Scan for the cell matching the given text and deliver its [x, y] coordinate at center. 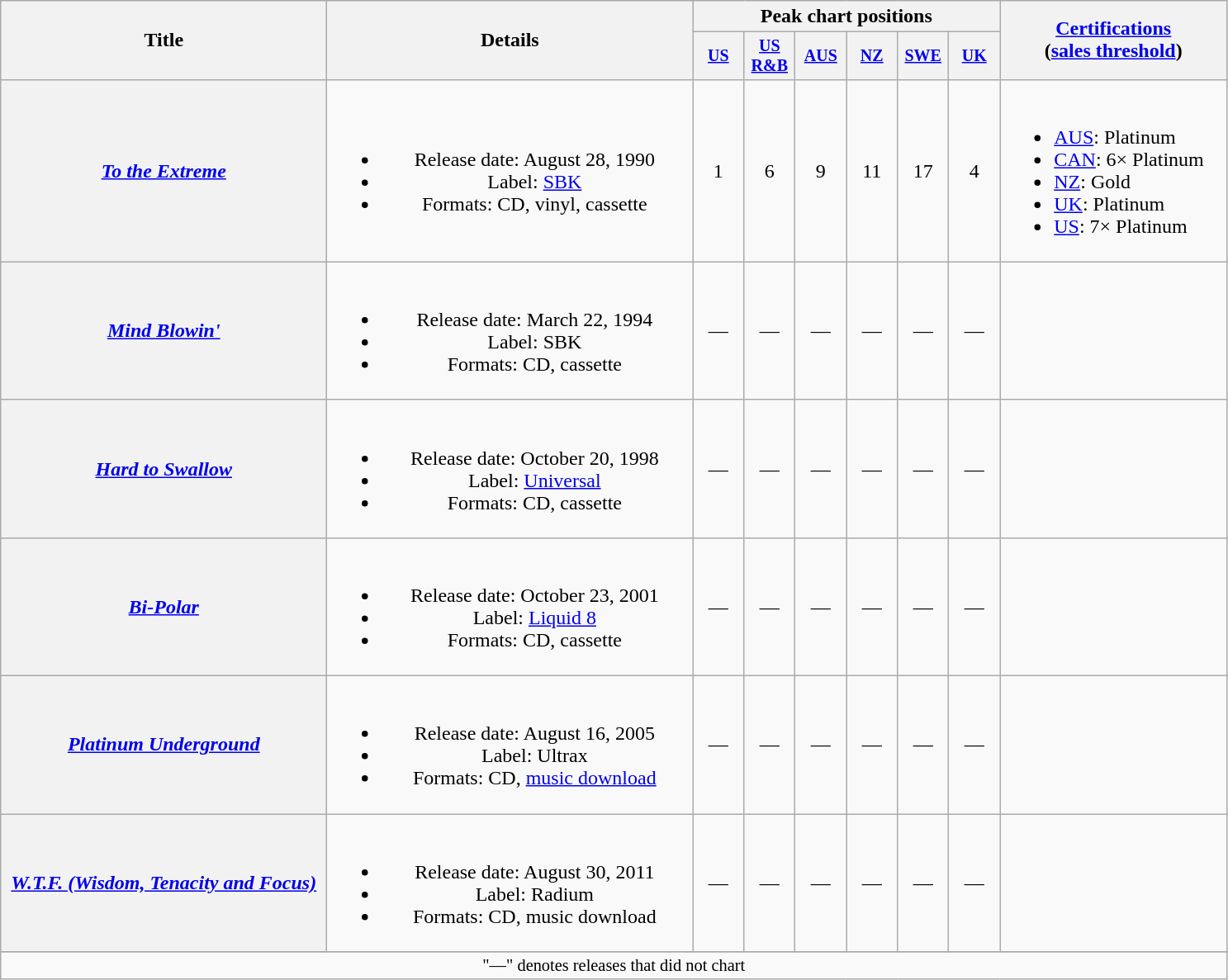
Platinum Underground [164, 745]
AUS [821, 56]
4 [974, 170]
17 [923, 170]
Mind Blowin' [164, 330]
SWE [923, 56]
Release date: August 30, 2011Label: RadiumFormats: CD, music download [510, 883]
Certifications(sales threshold) [1113, 40]
US [718, 56]
US R&B [770, 56]
Release date: March 22, 1994Label: SBKFormats: CD, cassette [510, 330]
1 [718, 170]
"—" denotes releases that did not chart [614, 966]
6 [770, 170]
AUS: PlatinumCAN: 6× PlatinumNZ: GoldUK: PlatinumUS: 7× Platinum [1113, 170]
9 [821, 170]
Release date: October 20, 1998Label: UniversalFormats: CD, cassette [510, 469]
Release date: August 16, 2005Label: UltraxFormats: CD, music download [510, 745]
11 [872, 170]
NZ [872, 56]
W.T.F. (Wisdom, Tenacity and Focus) [164, 883]
Title [164, 40]
Details [510, 40]
Release date: August 28, 1990Label: SBKFormats: CD, vinyl, cassette [510, 170]
Bi-Polar [164, 606]
Release date: October 23, 2001Label: Liquid 8Formats: CD, cassette [510, 606]
To the Extreme [164, 170]
UK [974, 56]
Peak chart positions [846, 17]
Hard to Swallow [164, 469]
